Find where the given text appears and provide that cell's center as (X, Y) coordinate. 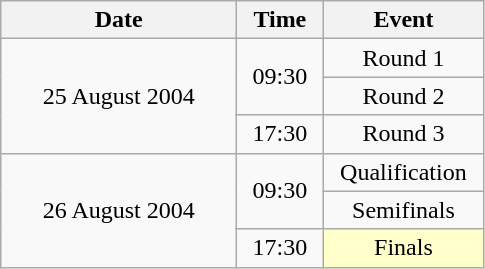
Time (280, 20)
25 August 2004 (119, 96)
Round 1 (404, 58)
Round 3 (404, 134)
Event (404, 20)
Finals (404, 248)
Round 2 (404, 96)
Qualification (404, 172)
Semifinals (404, 210)
26 August 2004 (119, 210)
Date (119, 20)
